Scan for the cell matching the given text and deliver its [x, y] coordinate at center. 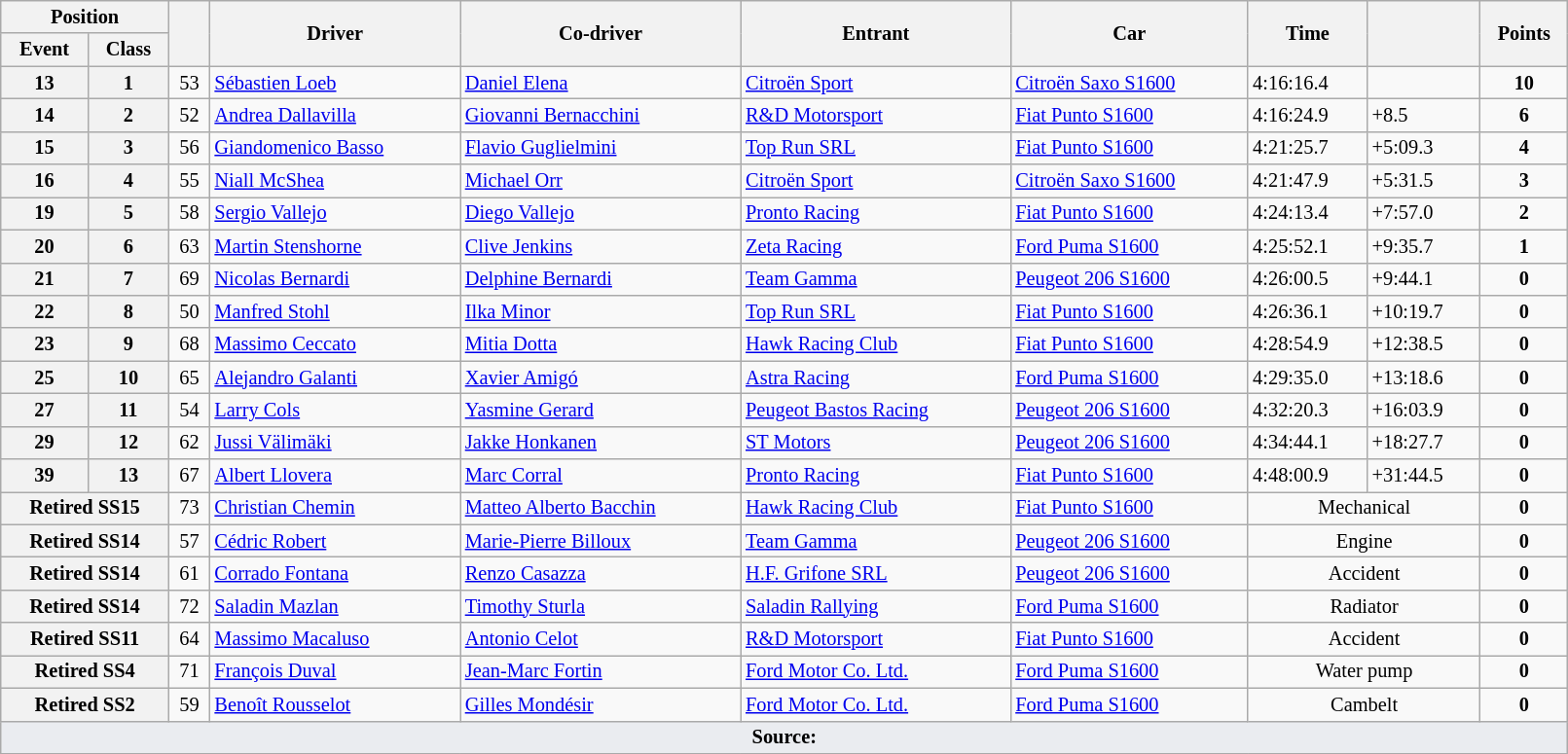
11 [128, 410]
Matteo Alberto Bacchin [601, 508]
+5:09.3 [1424, 148]
4:48:00.9 [1307, 476]
29 [45, 443]
Saladin Mazlan [335, 606]
Larry Cols [335, 410]
Marc Corral [601, 476]
7 [128, 279]
+31:44.5 [1424, 476]
Renzo Casazza [601, 573]
53 [189, 83]
8 [128, 311]
50 [189, 311]
Engine [1365, 541]
Diego Vallejo [601, 213]
+13:18.6 [1424, 377]
4:28:54.9 [1307, 344]
25 [45, 377]
4:32:20.3 [1307, 410]
Source: [784, 737]
Retired SS2 [86, 704]
23 [45, 344]
Christian Chemin [335, 508]
Retired SS15 [86, 508]
Class [128, 50]
Car [1129, 33]
27 [45, 410]
Peugeot Bastos Racing [876, 410]
+9:44.1 [1424, 279]
+18:27.7 [1424, 443]
4:21:25.7 [1307, 148]
Saladin Rallying [876, 606]
55 [189, 181]
+10:19.7 [1424, 311]
Jakke Honkanen [601, 443]
22 [45, 311]
59 [189, 704]
4:26:36.1 [1307, 311]
+9:35.7 [1424, 246]
15 [45, 148]
73 [189, 508]
Ilka Minor [601, 311]
63 [189, 246]
Mechanical [1365, 508]
Sébastien Loeb [335, 83]
Event [45, 50]
4:16:16.4 [1307, 83]
4:26:00.5 [1307, 279]
64 [189, 639]
67 [189, 476]
Manfred Stohl [335, 311]
Albert Llovera [335, 476]
Driver [335, 33]
Flavio Guglielmini [601, 148]
12 [128, 443]
Retired SS4 [86, 671]
61 [189, 573]
4:25:52.1 [1307, 246]
39 [45, 476]
52 [189, 115]
ST Motors [876, 443]
Antonio Celot [601, 639]
4:29:35.0 [1307, 377]
François Duval [335, 671]
9 [128, 344]
Benoît Rousselot [335, 704]
Radiator [1365, 606]
Yasmine Gerard [601, 410]
20 [45, 246]
Timothy Sturla [601, 606]
16 [45, 181]
Jean-Marc Fortin [601, 671]
Xavier Amigó [601, 377]
Nicolas Bernardi [335, 279]
+12:38.5 [1424, 344]
Cambelt [1365, 704]
+5:31.5 [1424, 181]
68 [189, 344]
21 [45, 279]
14 [45, 115]
4:24:13.4 [1307, 213]
4:16:24.9 [1307, 115]
Mitia Dotta [601, 344]
5 [128, 213]
+8.5 [1424, 115]
Daniel Elena [601, 83]
+16:03.9 [1424, 410]
65 [189, 377]
Co-driver [601, 33]
4:21:47.9 [1307, 181]
56 [189, 148]
H.F. Grifone SRL [876, 573]
Gilles Mondésir [601, 704]
Giovanni Bernacchini [601, 115]
Cédric Robert [335, 541]
Water pump [1365, 671]
Massimo Ceccato [335, 344]
Giandomenico Basso [335, 148]
72 [189, 606]
Michael Orr [601, 181]
19 [45, 213]
Clive Jenkins [601, 246]
54 [189, 410]
57 [189, 541]
Astra Racing [876, 377]
Massimo Macaluso [335, 639]
Martin Stenshorne [335, 246]
Marie-Pierre Billoux [601, 541]
58 [189, 213]
Delphine Bernardi [601, 279]
Entrant [876, 33]
71 [189, 671]
Time [1307, 33]
69 [189, 279]
Zeta Racing [876, 246]
+7:57.0 [1424, 213]
Corrado Fontana [335, 573]
Niall McShea [335, 181]
62 [189, 443]
Alejandro Galanti [335, 377]
Sergio Vallejo [335, 213]
Andrea Dallavilla [335, 115]
4:34:44.1 [1307, 443]
Retired SS11 [86, 639]
Points [1524, 33]
Position [86, 17]
Jussi Välimäki [335, 443]
